Return the [x, y] coordinate for the center point of the cell that contains the specified text.  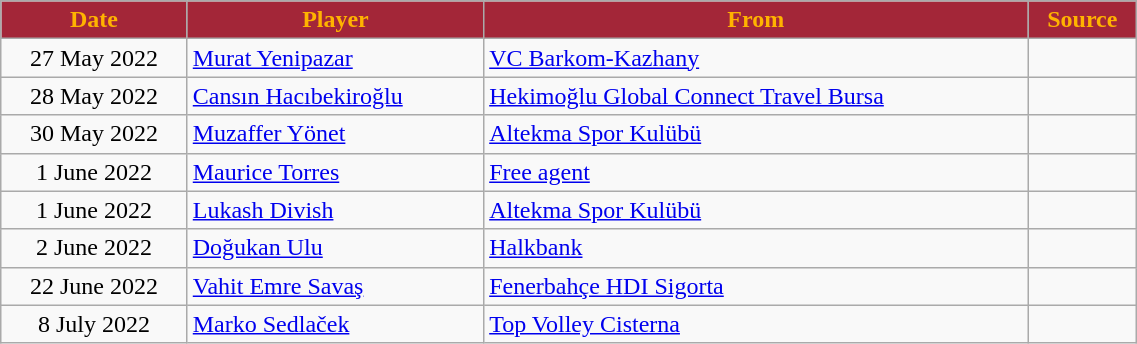
Date [94, 20]
Lukash Divish [335, 210]
Cansın Hacıbekiroğlu [335, 96]
2 June 2022 [94, 248]
Player [335, 20]
Halkbank [756, 248]
Fenerbahçe HDI Sigorta [756, 286]
Maurice Torres [335, 172]
Source [1082, 20]
Top Volley Cisterna [756, 324]
28 May 2022 [94, 96]
Muzaffer Yönet [335, 134]
Free agent [756, 172]
From [756, 20]
VC Barkom-Kazhany [756, 58]
Hekimoğlu Global Connect Travel Bursa [756, 96]
Vahit Emre Savaş [335, 286]
27 May 2022 [94, 58]
8 July 2022 [94, 324]
Doğukan Ulu [335, 248]
22 June 2022 [94, 286]
Marko Sedlaček [335, 324]
Murat Yenipazar [335, 58]
30 May 2022 [94, 134]
